Return [x, y] of the center of cell containing provided text 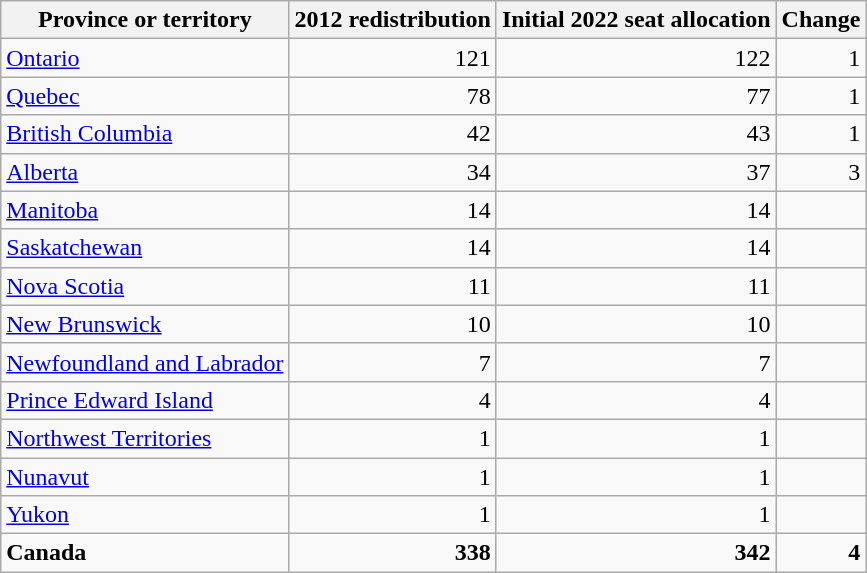
Northwest Territories [145, 438]
Newfoundland and Labrador [145, 362]
Manitoba [145, 210]
3 [821, 172]
Yukon [145, 515]
Alberta [145, 172]
Change [821, 20]
78 [392, 96]
43 [636, 134]
42 [392, 134]
2012 redistribution [392, 20]
77 [636, 96]
Saskatchewan [145, 248]
Prince Edward Island [145, 400]
121 [392, 58]
Ontario [145, 58]
Nunavut [145, 477]
34 [392, 172]
New Brunswick [145, 324]
338 [392, 553]
Quebec [145, 96]
Initial 2022 seat allocation [636, 20]
Canada [145, 553]
Nova Scotia [145, 286]
342 [636, 553]
Province or territory [145, 20]
37 [636, 172]
British Columbia [145, 134]
122 [636, 58]
